Determine the [x, y] coordinate at the center of the cell enclosing the given text.  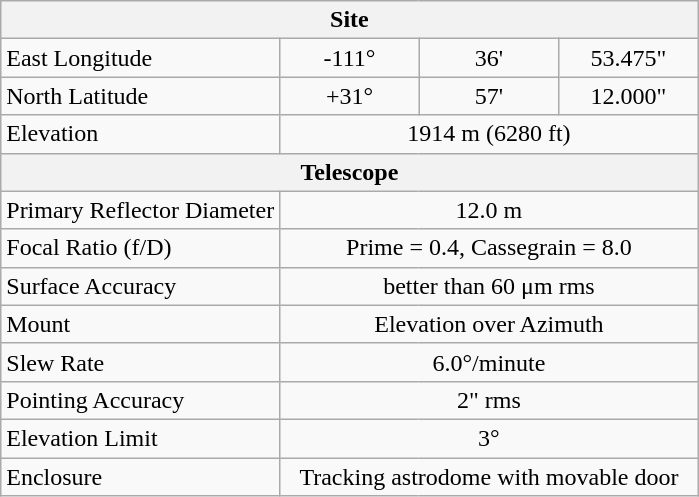
12.000" [628, 96]
Prime = 0.4, Cassegrain = 8.0 [489, 248]
Elevation [140, 134]
57' [488, 96]
Telescope [350, 172]
Pointing Accuracy [140, 400]
Site [350, 20]
Slew Rate [140, 362]
Mount [140, 324]
Focal Ratio (f/D) [140, 248]
Tracking astrodome with movable door [489, 477]
12.0 m [489, 210]
+31° [350, 96]
Primary Reflector Diameter [140, 210]
1914 m (6280 ft) [489, 134]
North Latitude [140, 96]
Elevation Limit [140, 438]
36' [488, 58]
53.475" [628, 58]
2" rms [489, 400]
6.0°/minute [489, 362]
Elevation over Azimuth [489, 324]
Surface Accuracy [140, 286]
-111° [350, 58]
East Longitude [140, 58]
3° [489, 438]
better than 60 μm rms [489, 286]
Enclosure [140, 477]
